Capture the cell that displays the provided text and extract its [x, y] central coordinate. 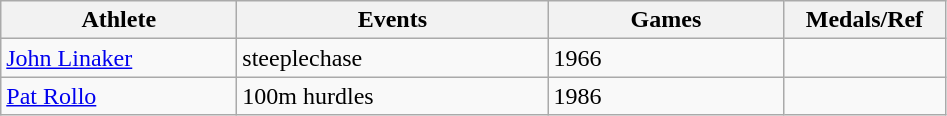
Medals/Ref [864, 20]
John Linaker [119, 58]
100m hurdles [392, 96]
Games [666, 20]
steeplechase [392, 58]
Athlete [119, 20]
Events [392, 20]
1966 [666, 58]
Pat Rollo [119, 96]
1986 [666, 96]
